Locate the cell with the specified text and output its (x, y) center coordinate. 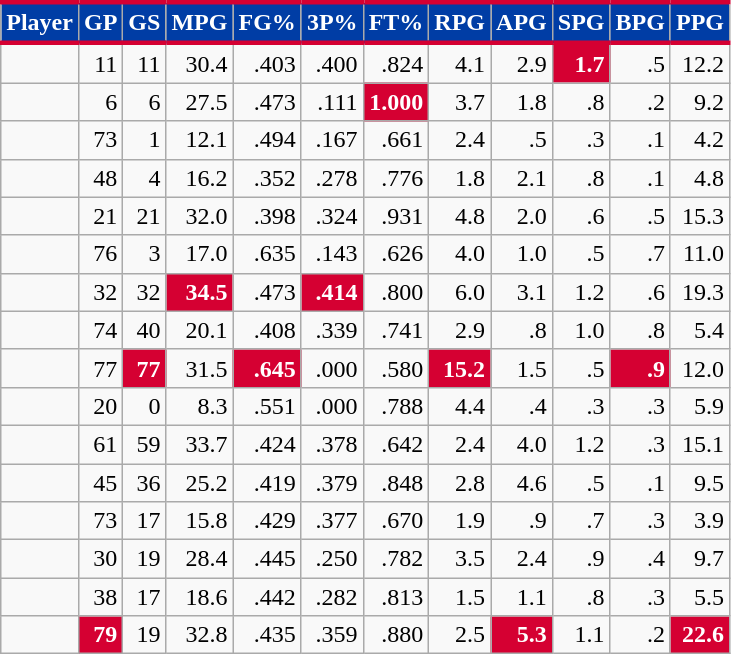
.670 (396, 521)
34.5 (200, 292)
61 (100, 444)
38 (100, 597)
.398 (267, 216)
Player (40, 22)
.414 (332, 292)
.278 (332, 178)
79 (100, 635)
.167 (332, 140)
.642 (396, 444)
20.1 (200, 330)
25.2 (200, 483)
.378 (332, 444)
.848 (396, 483)
.445 (267, 559)
4.6 (522, 483)
.782 (396, 559)
.494 (267, 140)
.788 (396, 406)
15.1 (700, 444)
30 (100, 559)
1 (144, 140)
76 (100, 254)
.824 (396, 63)
2.0 (522, 216)
.635 (267, 254)
.324 (332, 216)
11.0 (700, 254)
PPG (700, 22)
4 (144, 178)
.429 (267, 521)
2.5 (460, 635)
.111 (332, 102)
3.7 (460, 102)
6.0 (460, 292)
.424 (267, 444)
5.5 (700, 597)
.776 (396, 178)
36 (144, 483)
3P% (332, 22)
.626 (396, 254)
RPG (460, 22)
9.7 (700, 559)
28.4 (200, 559)
5.3 (522, 635)
.282 (332, 597)
.931 (396, 216)
.800 (396, 292)
1.7 (581, 63)
9.2 (700, 102)
.250 (332, 559)
31.5 (200, 368)
FG% (267, 22)
12.1 (200, 140)
2.8 (460, 483)
.661 (396, 140)
5.9 (700, 406)
3 (144, 254)
.339 (332, 330)
FT% (396, 22)
12.0 (700, 368)
19.3 (700, 292)
15.3 (700, 216)
8.3 (200, 406)
.645 (267, 368)
.435 (267, 635)
SPG (581, 22)
.359 (332, 635)
40 (144, 330)
18.6 (200, 597)
.813 (396, 597)
48 (100, 178)
15.2 (460, 368)
4.4 (460, 406)
GP (100, 22)
30.4 (200, 63)
4.2 (700, 140)
12.2 (700, 63)
.379 (332, 483)
.419 (267, 483)
32.0 (200, 216)
APG (522, 22)
3.1 (522, 292)
27.5 (200, 102)
.551 (267, 406)
.403 (267, 63)
16.2 (200, 178)
1.9 (460, 521)
22.6 (700, 635)
5.4 (700, 330)
15.8 (200, 521)
33.7 (200, 444)
MPG (200, 22)
.352 (267, 178)
4.1 (460, 63)
20 (100, 406)
.741 (396, 330)
GS (144, 22)
74 (100, 330)
9.5 (700, 483)
.377 (332, 521)
59 (144, 444)
0 (144, 406)
.580 (396, 368)
3.5 (460, 559)
.408 (267, 330)
1.000 (396, 102)
17.0 (200, 254)
2.1 (522, 178)
.880 (396, 635)
3.9 (700, 521)
32.8 (200, 635)
BPG (640, 22)
.143 (332, 254)
.442 (267, 597)
.400 (332, 63)
45 (100, 483)
